Pinpoint the cell where the given text exists, returning its [x, y] midpoint coordinate. 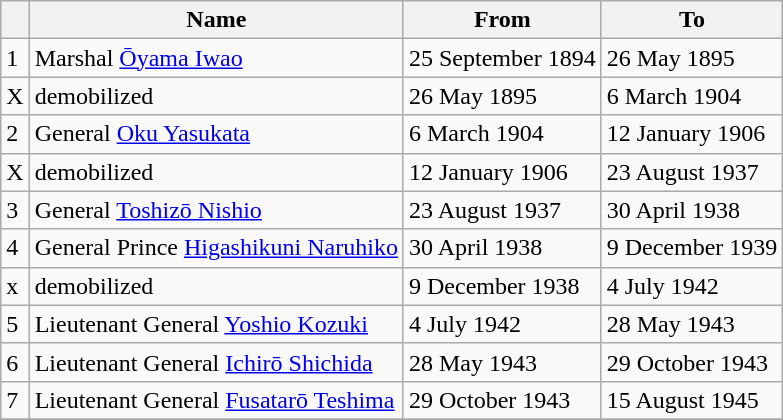
25 September 1894 [502, 58]
6 [15, 362]
4 [15, 248]
15 August 1945 [692, 400]
9 December 1938 [502, 286]
General Toshizō Nishio [216, 210]
To [692, 20]
From [502, 20]
9 December 1939 [692, 248]
Marshal Ōyama Iwao [216, 58]
General Prince Higashikuni Naruhiko [216, 248]
7 [15, 400]
Name [216, 20]
1 [15, 58]
Lieutenant General Ichirō Shichida [216, 362]
General Oku Yasukata [216, 134]
2 [15, 134]
3 [15, 210]
Lieutenant General Fusatarō Teshima [216, 400]
x [15, 286]
Lieutenant General Yoshio Kozuki [216, 324]
5 [15, 324]
